Identify which cell holds the provided text, then report its [x, y] central coordinate. 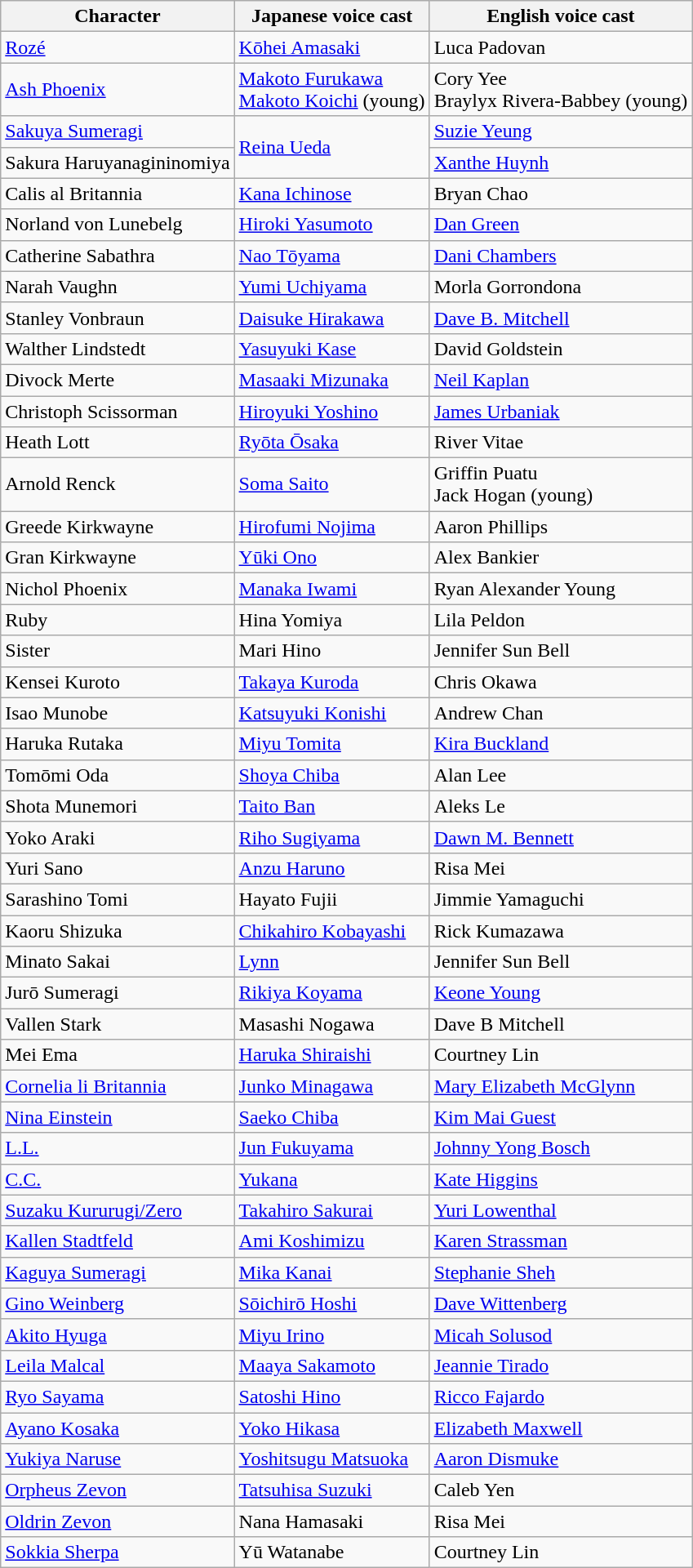
Daisuke Hirakawa [331, 318]
Satoshi Hino [331, 1396]
Yuri Lowenthal [561, 1210]
Ash Phoenix [118, 90]
Oldrin Zevon [118, 1521]
Kate Higgins [561, 1179]
Johnny Yong Bosch [561, 1148]
Jeannie Tirado [561, 1365]
Kaguya Sumeragi [118, 1272]
Shota Munemori [118, 806]
Yasuyuki Kase [331, 349]
Sister [118, 651]
Ryōta Ōsaka [331, 443]
Masashi Nogawa [331, 1024]
Rozé [118, 47]
Caleb Yen [561, 1490]
Lila Peldon [561, 620]
Kallen Stadtfeld [118, 1241]
Hirofumi Nojima [331, 527]
Orpheus Zevon [118, 1490]
Dave Wittenberg [561, 1303]
Norland von Lunebelg [118, 225]
Yoshitsugu Matsuoka [331, 1459]
Akito Hyuga [118, 1334]
Miyu Irino [331, 1334]
Kaoru Shizuka [118, 930]
Kōhei Amasaki [331, 47]
Dan Green [561, 225]
Lynn [331, 962]
Chikahiro Kobayashi [331, 930]
Ruby [118, 620]
Dawn M. Bennett [561, 837]
Junko Minagawa [331, 1086]
James Urbaniak [561, 411]
Stephanie Sheh [561, 1272]
Soma Saito [331, 485]
Manaka Iwami [331, 589]
Hayato Fujii [331, 899]
Griffin PuatuJack Hogan (young) [561, 485]
Cory YeeBraylyx Rivera-Babbey (young) [561, 90]
David Goldstein [561, 349]
Rick Kumazawa [561, 930]
Kensei Kuroto [118, 682]
Minato Sakai [118, 962]
Taito Ban [331, 806]
Suzaku Kururugi/Zero [118, 1210]
Tatsuhisa Suzuki [331, 1490]
Greede Kirkwayne [118, 527]
Vallen Stark [118, 1024]
Nana Hamasaki [331, 1521]
Aleks Le [561, 806]
Alan Lee [561, 775]
Dave B Mitchell [561, 1024]
Kim Mai Guest [561, 1117]
Nichol Phoenix [118, 589]
Yukiya Naruse [118, 1459]
Yumi Uchiyama [331, 287]
Cornelia li Britannia [118, 1086]
Mei Ema [118, 1055]
Isao Munobe [118, 713]
Suzie Yeung [561, 131]
Rikiya Koyama [331, 993]
Katsuyuki Konishi [331, 713]
Hiroki Yasumoto [331, 225]
Chris Okawa [561, 682]
Walther Lindstedt [118, 349]
Catherine Sabathra [118, 256]
Ricco Fajardo [561, 1396]
Gino Weinberg [118, 1303]
Calis al Britannia [118, 194]
Arnold Renck [118, 485]
Dave B. Mitchell [561, 318]
Jurō Sumeragi [118, 993]
Gran Kirkwayne [118, 558]
Aaron Dismuke [561, 1459]
Heath Lott [118, 443]
Shoya Chiba [331, 775]
Aaron Phillips [561, 527]
Christoph Scissorman [118, 411]
Yoko Araki [118, 837]
Ayano Kosaka [118, 1428]
Nao Tōyama [331, 256]
C.C. [118, 1179]
Jimmie Yamaguchi [561, 899]
Takaya Kuroda [331, 682]
Luca Padovan [561, 47]
Hina Yomiya [331, 620]
Haruka Rutaka [118, 744]
Ami Koshimizu [331, 1241]
Yuri Sano [118, 868]
Masaaki Mizunaka [331, 380]
Kira Buckland [561, 744]
Yukana [331, 1179]
Mari Hino [331, 651]
Mary Elizabeth McGlynn [561, 1086]
Kana Ichinose [331, 194]
Mika Kanai [331, 1272]
Neil Kaplan [561, 380]
Sakuya Sumeragi [118, 131]
English voice cast [561, 16]
Alex Bankier [561, 558]
Yūki Ono [331, 558]
Reina Ueda [331, 147]
Narah Vaughn [118, 287]
Andrew Chan [561, 713]
Sōichirō Hoshi [331, 1303]
Miyu Tomita [331, 744]
Maaya Sakamoto [331, 1365]
Tomōmi Oda [118, 775]
Riho Sugiyama [331, 837]
Ryo Sayama [118, 1396]
Anzu Haruno [331, 868]
Yoko Hikasa [331, 1428]
Japanese voice cast [331, 16]
Keone Young [561, 993]
Elizabeth Maxwell [561, 1428]
Morla Gorrondona [561, 287]
Sokkia Sherpa [118, 1552]
Leila Malcal [118, 1365]
Stanley Vonbraun [118, 318]
Yū Watanabe [331, 1552]
Haruka Shiraishi [331, 1055]
Saeko Chiba [331, 1117]
Sakura Haruyanagininomiya [118, 163]
Divock Merte [118, 380]
Jun Fukuyama [331, 1148]
Dani Chambers [561, 256]
L.L. [118, 1148]
Sarashino Tomi [118, 899]
Ryan Alexander Young [561, 589]
Hiroyuki Yoshino [331, 411]
Makoto FurukawaMakoto Koichi (young) [331, 90]
Bryan Chao [561, 194]
River Vitae [561, 443]
Karen Strassman [561, 1241]
Xanthe Huynh [561, 163]
Nina Einstein [118, 1117]
Character [118, 16]
Takahiro Sakurai [331, 1210]
Micah Solusod [561, 1334]
